Pinpoint the cell where the given text exists, returning its [X, Y] midpoint coordinate. 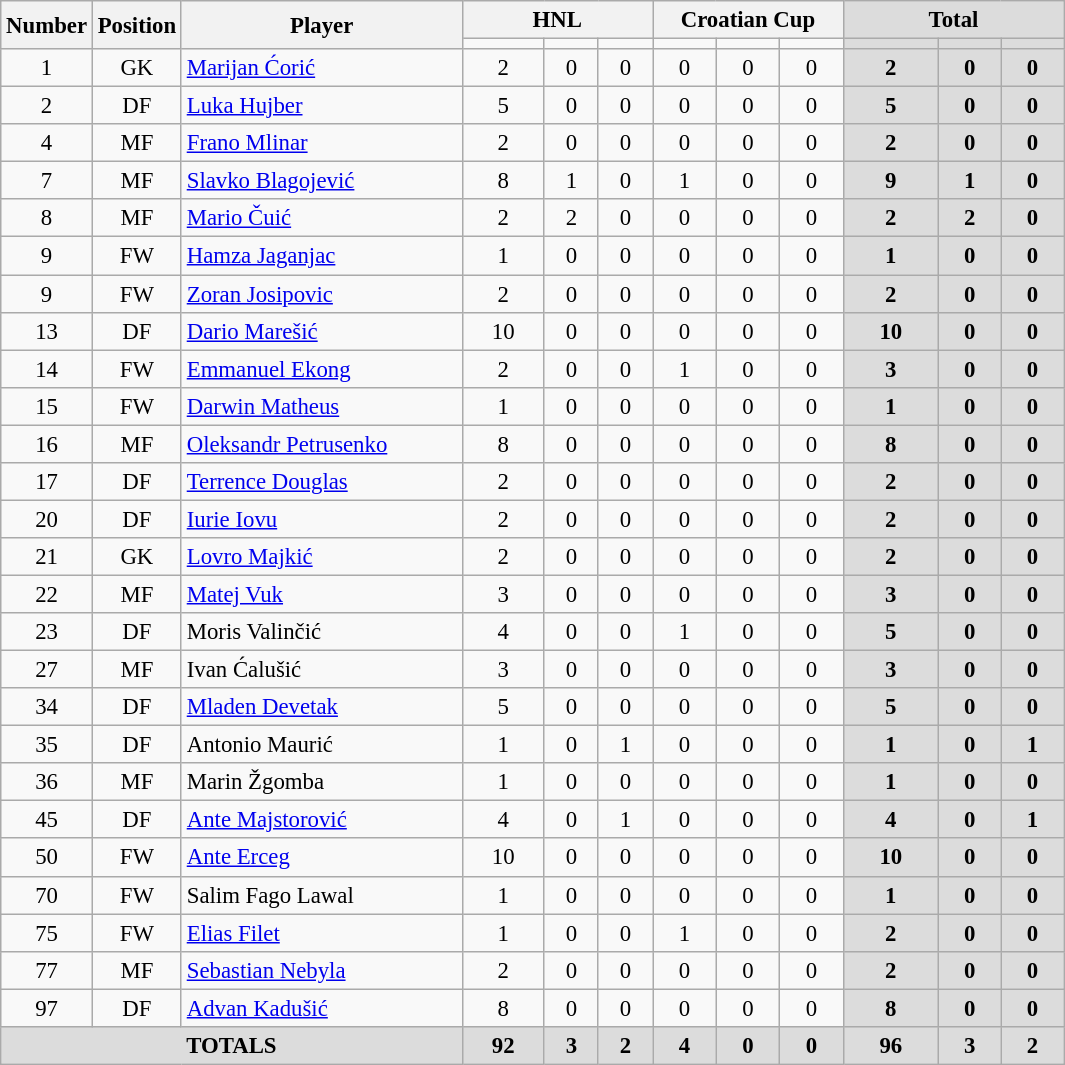
Darwin Matheus [322, 406]
34 [47, 707]
13 [47, 331]
Moris Valinčić [322, 632]
Oleksandr Petrusenko [322, 444]
Marijan Ćorić [322, 68]
27 [47, 670]
23 [47, 632]
21 [47, 557]
96 [890, 1046]
92 [503, 1046]
Lovro Majkić [322, 557]
22 [47, 594]
Total [954, 20]
17 [47, 482]
Salim Fago Lawal [322, 895]
Zoran Josipovic [322, 294]
35 [47, 745]
14 [47, 369]
97 [47, 1008]
Hamza Jaganjac [322, 256]
7 [47, 181]
Matej Vuk [322, 594]
Luka Hujber [322, 106]
Iurie Iovu [322, 519]
Player [322, 25]
15 [47, 406]
16 [47, 444]
Ivan Ćalušić [322, 670]
Antonio Maurić [322, 745]
Marin Žgomba [322, 782]
HNL [558, 20]
Mladen Devetak [322, 707]
Dario Marešić [322, 331]
20 [47, 519]
Advan Kadušić [322, 1008]
Terrence Douglas [322, 482]
75 [47, 933]
45 [47, 820]
Elias Filet [322, 933]
Number [47, 25]
Slavko Blagojević [322, 181]
Frano Mlinar [322, 143]
Mario Čuić [322, 219]
36 [47, 782]
Ante Erceg [322, 858]
TOTALS [232, 1046]
77 [47, 970]
50 [47, 858]
Ante Majstorović [322, 820]
Emmanuel Ekong [322, 369]
Sebastian Nebyla [322, 970]
70 [47, 895]
Croatian Cup [748, 20]
Position [136, 25]
